Identify which cell holds the provided text, then report its (x, y) central coordinate. 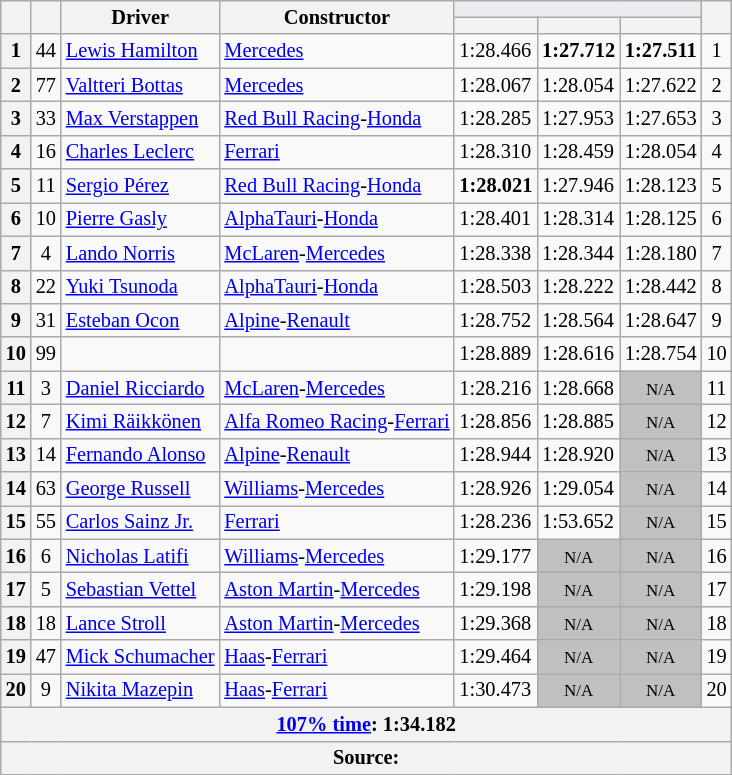
1:27.653 (661, 118)
1:29.464 (496, 657)
1:28.754 (661, 354)
Sergio Pérez (140, 186)
1:28.885 (578, 421)
1:28.442 (661, 287)
22 (46, 287)
55 (46, 522)
107% time: 1:34.182 (366, 724)
1:28.889 (496, 354)
1:28.180 (661, 253)
1:28.021 (496, 186)
1:28.285 (496, 118)
1:53.652 (578, 522)
Lance Stroll (140, 623)
Driver (140, 17)
1:28.668 (578, 388)
George Russell (140, 489)
1:30.473 (496, 690)
33 (46, 118)
Yuki Tsunoda (140, 287)
1:28.564 (578, 320)
99 (46, 354)
Fernando Alonso (140, 455)
Kimi Räikkönen (140, 421)
Esteban Ocon (140, 320)
Pierre Gasly (140, 219)
1:28.752 (496, 320)
31 (46, 320)
1:28.503 (496, 287)
1:28.310 (496, 152)
1:28.067 (496, 85)
Nicholas Latifi (140, 556)
1:28.926 (496, 489)
1:28.236 (496, 522)
Lewis Hamilton (140, 51)
Lando Norris (140, 253)
1:28.401 (496, 219)
Alfa Romeo Racing-Ferrari (336, 421)
Carlos Sainz Jr. (140, 522)
77 (46, 85)
Sebastian Vettel (140, 589)
1:29.177 (496, 556)
1:27.946 (578, 186)
Charles Leclerc (140, 152)
63 (46, 489)
1:27.622 (661, 85)
1:28.616 (578, 354)
1:29.198 (496, 589)
1:28.314 (578, 219)
44 (46, 51)
Constructor (336, 17)
1:29.368 (496, 623)
Valtteri Bottas (140, 85)
Source: (366, 758)
1:28.216 (496, 388)
47 (46, 657)
1:29.054 (578, 489)
1:28.647 (661, 320)
1:28.856 (496, 421)
1:28.222 (578, 287)
Daniel Ricciardo (140, 388)
1:27.511 (661, 51)
1:28.466 (496, 51)
Mick Schumacher (140, 657)
1:28.944 (496, 455)
1:27.953 (578, 118)
1:28.125 (661, 219)
1:28.920 (578, 455)
Max Verstappen (140, 118)
1:28.338 (496, 253)
1:28.344 (578, 253)
1:28.123 (661, 186)
1:28.459 (578, 152)
Nikita Mazepin (140, 690)
1:27.712 (578, 51)
